Identify which cell holds the provided text, then report its (x, y) central coordinate. 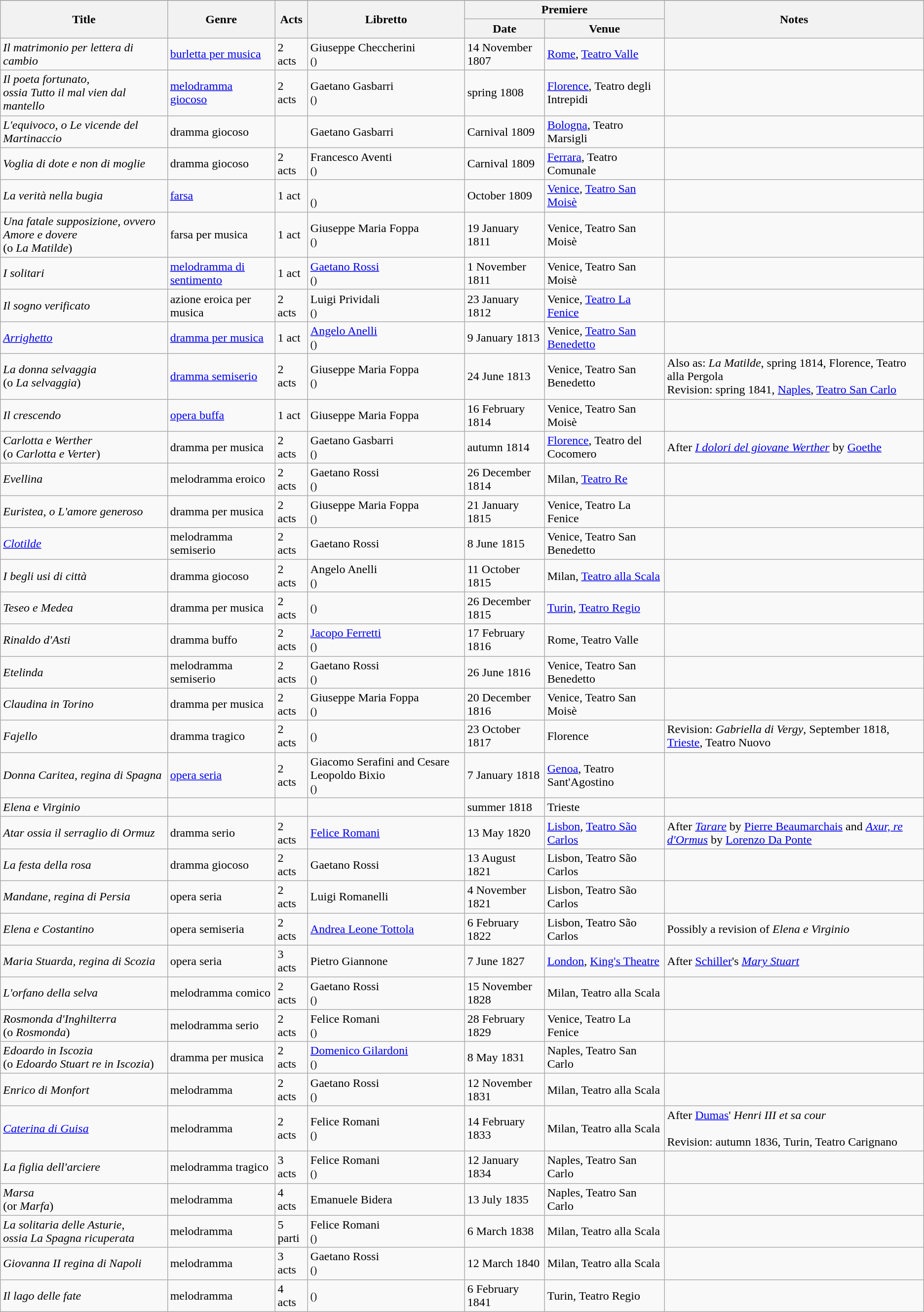
Domenico Gilardoni() (386, 1057)
Bologna, Teatro Marsigli (604, 131)
Libretto (386, 19)
Luigi Romanelli (386, 896)
13 July 1835 (504, 1199)
I solitari (84, 273)
Revision: Gabriella di Vergy, September 1818, Trieste, Teatro Nuovo (794, 736)
Donna Caritea, regina di Spagna (84, 775)
Acts (291, 19)
1 November 1811 (504, 273)
24 June 1813 (504, 376)
11 October 1815 (504, 576)
Il matrimonio per lettera di cambio (84, 54)
Rinaldo d'Asti (84, 640)
Francesco Aventi() (386, 164)
Il lago delle fate (84, 1295)
Rosmonda d'Inghilterra(o Rosmonda) (84, 1026)
Pietro Giannone (386, 962)
16 February 1814 (504, 415)
Una fatale supposizione, ovvero Amore e dovere(o La Matilde) (84, 234)
L'orfano della selva (84, 993)
4 November 1821 (504, 896)
Florence (604, 736)
9 January 1813 (504, 338)
14 November 1807 (504, 54)
opera semiseria (221, 929)
Elena e Costantino (84, 929)
dramma semiserio (221, 376)
Giacomo Serafini and Cesare Leopoldo Bixio() (386, 775)
Enrico di Monfort (84, 1090)
23 October 1817 (504, 736)
melodramma eroico (221, 480)
After Dumas' Henri III et sa courRevision: autumn 1836, Turin, Teatro Carignano (794, 1128)
Mandane, regina di Persia (84, 896)
melodramma serio (221, 1026)
burletta per musica (221, 54)
20 December 1816 (504, 704)
Clotilde (84, 544)
Jacopo Ferretti () (386, 640)
farsa per musica (221, 234)
12 March 1840 (504, 1264)
Etelinda (84, 672)
opera buffa (221, 415)
Carlotta e Werther(o Carlotta e Verter) (84, 447)
Evellina (84, 480)
Felice Romani (386, 832)
October 1809 (504, 195)
Caterina di Guisa (84, 1128)
15 November 1828 (504, 993)
21 January 1815 (504, 511)
After Tarare by Pierre Beaumarchais and Axur, re d'Ormus by Lorenzo Da Ponte (794, 832)
14 February 1833 (504, 1128)
Il crescendo (84, 415)
I begli usi di città (84, 576)
dramma serio (221, 832)
Euristea, o L'amore generoso (84, 511)
23 January 1812 (504, 305)
Premiere (565, 10)
Emanuele Bidera (386, 1199)
Genoa, Teatro Sant'Agostino (604, 775)
Marsa(or Marfa) (84, 1199)
melodramma giocoso (221, 93)
Fajello (84, 736)
5 parti (291, 1231)
Voglia di dote e non di moglie (84, 164)
13 August 1821 (504, 865)
L'equivoco, o Le vicende del Martinaccio (84, 131)
melodramma comico (221, 993)
Giuseppe Checcherini() (386, 54)
Giuseppe Maria Foppa (386, 415)
13 May 1820 (504, 832)
melodramma tragico (221, 1167)
dramma tragico (221, 736)
12 January 1834 (504, 1167)
Venue (604, 29)
Trieste (604, 807)
autumn 1814 (504, 447)
26 June 1816 (504, 672)
8 May 1831 (504, 1057)
Date (504, 29)
spring 1808 (504, 93)
Florence, Teatro degli Intrepidi (604, 93)
7 January 1818 (504, 775)
Genre (221, 19)
After I dolori del giovane Werther by Goethe (794, 447)
Giovanna II regina di Napoli (84, 1264)
Teseo e Medea (84, 608)
Luigi Prividali() (386, 305)
12 November 1831 (504, 1090)
After Schiller's Mary Stuart (794, 962)
La solitaria delle Asturie,ossia La Spagna ricuperata (84, 1231)
Ferrara, Teatro Comunale (604, 164)
La verità nella bugia (84, 195)
Andrea Leone Tottola (386, 929)
melodramma di sentimento (221, 273)
Title (84, 19)
Atar ossia il serraglio di Ormuz (84, 832)
17 February 1816 (504, 640)
8 June 1815 (504, 544)
Florence, Teatro del Cocomero (604, 447)
28 February 1829 (504, 1026)
Also as: La Matilde, spring 1814, Florence, Teatro alla Pergola Revision: spring 1841, Naples, Teatro San Carlo (794, 376)
Milan, Teatro Re (604, 480)
Gaetano Gasbarri (386, 131)
farsa (221, 195)
summer 1818 (504, 807)
6 March 1838 (504, 1231)
6 February 1841 (504, 1295)
dramma buffo (221, 640)
26 December 1814 (504, 480)
London, King's Theatre (604, 962)
26 December 1815 (504, 608)
6 February 1822 (504, 929)
Edoardo in Iscozia(o Edoardo Stuart re in Iscozia) (84, 1057)
La figlia dell'arciere (84, 1167)
Elena e Virginio (84, 807)
Il sogno verificato (84, 305)
Arrighetto (84, 338)
La festa della rosa (84, 865)
Claudina in Torino (84, 704)
Il poeta fortunato,ossia Tutto il mal vien dal mantello (84, 93)
azione eroica per musica (221, 305)
La donna selvaggia(o La selvaggia) (84, 376)
Possibly a revision of Elena e Virginio (794, 929)
Maria Stuarda, regina di Scozia (84, 962)
19 January 1811 (504, 234)
7 June 1827 (504, 962)
Notes (794, 19)
